Output the [X, Y] coordinate of the center of the cell containing the given text.  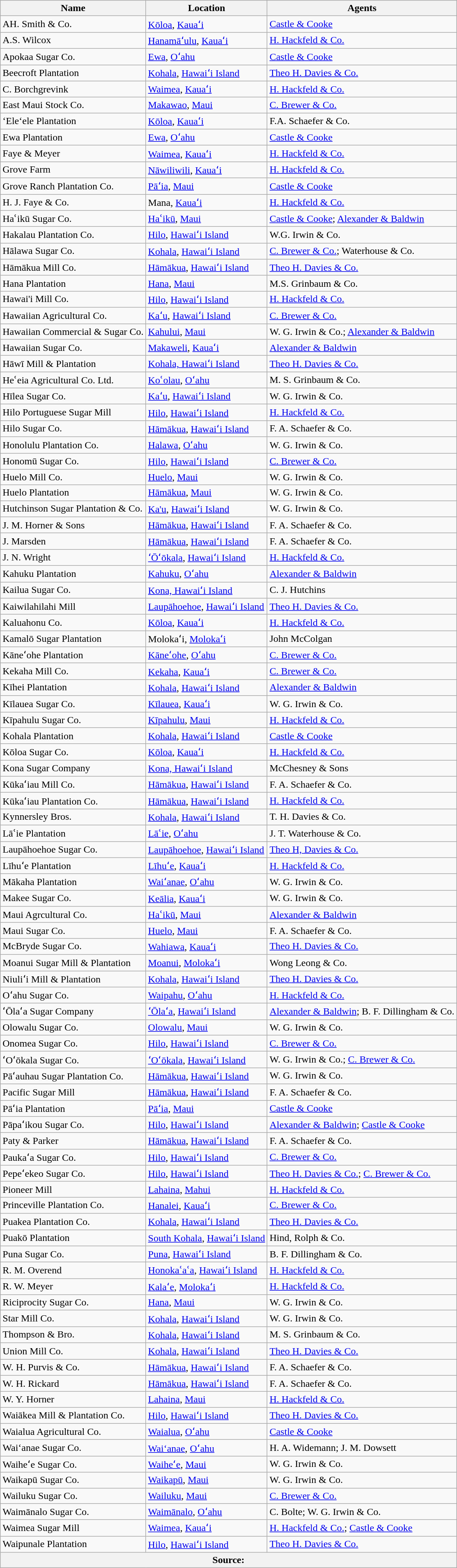
Star Mill Co. [73, 1319]
Theo H, Davies & Co. [362, 850]
Makawao, Maui [207, 105]
Paukaʻa Sugar Co. [73, 1157]
Līhuʻe, Kauaʻi [207, 866]
J. M. Horner & Sons [73, 525]
Hakalau Plantation Co. [73, 235]
Honolulu Plantation Co. [73, 445]
Niuliʻi Mill & Plantation [73, 979]
ʻŌlaʻa, Hawaiʻi Island [207, 1012]
ʻOʻōkala, Hawaiʻi Island [207, 1060]
Kāneʻohe, Oʻahu [207, 655]
Hind, Rolph & Co. [362, 1238]
Waiākea Mill & Plantation Co. [73, 1416]
Hanalei, Kauaʻi [207, 1205]
Wai‘anae Sugar Co. [73, 1448]
‘Ele‘ele Plantation [73, 121]
Kahului, Maui [207, 332]
C. J. Hutchins [362, 590]
Wong Leong & Co. [362, 963]
Wai‘anae, Oʻahu [207, 1448]
ʻOʻōkala Sugar Co. [73, 1060]
Kīhei Plantation [73, 687]
J. T. Waterhouse & Co. [362, 833]
Hīlea Sugar Co. [73, 396]
Kūkaʻiau Mill Co. [73, 784]
Lahaina, Maui [207, 1400]
B. F. Dillingham & Co. [362, 1254]
Lāՙie Plantation [73, 833]
Pacific Sugar Mill [73, 1092]
Grove Farm [73, 170]
Waiʻanae, Oʻahu [207, 882]
Waimānalo, Oʻahu [207, 1512]
H. J. Faye & Co. [73, 202]
Honokaՙaՙa, Hawaiʻi Island [207, 1271]
Hāwī Mill & Plantation [73, 364]
Hilo Sugar Co. [73, 429]
Waialua Agricultural Co. [73, 1432]
C. Borchgrevink [73, 89]
Alexander & Baldwin; Castle & Cooke [362, 1125]
Puna Sugar Co. [73, 1254]
Maui Sugar Co. [73, 930]
AH. Smith & Co. [73, 24]
W. G. Irwin & Co.; Alexander & Baldwin [362, 332]
Waimea Sugar Mill [73, 1528]
Kynnersley Bros. [73, 817]
Kāneʻohe Plantation [73, 655]
Paty & Parker [73, 1141]
Beecroft Plantation [73, 73]
W. H. Rickard [73, 1384]
Kekaha Mill Co. [73, 671]
Makee Sugar Co. [73, 898]
McBryde Sugar Co. [73, 946]
Pepeʻekeo Sugar Co. [73, 1174]
Kūkaʻiau Plantation Co. [73, 801]
Moanui, Molokaʻi [207, 963]
A.S. Wilcox [73, 40]
Waimānalo Sugar Co. [73, 1512]
Waiheʻe Sugar Co. [73, 1464]
Kaiwilahilahi Mill [73, 606]
Waipahu, Oʻahu [207, 995]
Puakea Plantation Co. [73, 1222]
C. Bolte; W. G. Irwin & Co. [362, 1512]
R. W. Meyer [73, 1287]
Maui Agrcultural Co. [73, 915]
Hana Plantation [73, 283]
Honomū Sugar Co. [73, 461]
Waialua, Oʻahu [207, 1432]
Kamalō Sugar Plantation [73, 639]
W.G. Irwin & Co. [362, 235]
Kaluahonu Co. [73, 623]
Grove Ranch Plantation Co. [73, 186]
Theo H. Davies & Co.; C. Brewer & Co. [362, 1174]
Laupāhoehoe Sugar Co. [73, 850]
Olowalu, Maui [207, 1027]
Puakō Plantation [73, 1238]
John McColgan [362, 639]
Kīpahulu, Maui [207, 719]
Hawaiian Commercial & Sugar Co. [73, 332]
Kōloa Sugar Co. [73, 752]
Makaweli, Kauaʻi [207, 348]
Kona Sugar Company [73, 768]
M.S. Grinbaum & Co. [362, 283]
W. H. Purvis & Co. [73, 1367]
Ewa Plantation [73, 137]
H. A. Widemann; J. M. Dowsett [362, 1448]
Hutchinson Sugar Plantation & Co. [73, 509]
Wailuku, Maui [207, 1496]
Hāmākua, Maui [207, 493]
J. Marsden [73, 541]
Kahuku, Oʻahu [207, 574]
W. Y. Horner [73, 1400]
Kailua Sugar Co. [73, 590]
Princeville Plantation Co. [73, 1205]
Keālia, Kauaʻi [207, 898]
C. Brewer & Co.; Waterhouse & Co. [362, 251]
F.A. Schaefer & Co. [362, 121]
Kīlauea, Kauaʻi [207, 704]
R. M. Overend [73, 1271]
Koՙolau, Oʻahu [207, 380]
Waikapū, Maui [207, 1480]
Name [73, 8]
Ka'u, Hawaiʻi Island [207, 509]
Moanui Sugar Mill & Plantation [73, 963]
H. Hackfeld & Co.; Castle & Cooke [362, 1528]
Līhuʻe Plantation [73, 866]
Castle & Cooke; Alexander & Baldwin [362, 219]
Kahuku Plantation [73, 574]
Hawaiian Sugar Co. [73, 348]
Union Mill Co. [73, 1351]
Location [207, 8]
East Maui Stock Co. [73, 105]
Oʻahu Sugar Co. [73, 995]
Waiheʻe, Maui [207, 1464]
Kīlauea Sugar Co. [73, 704]
Nāwiliwili, Kauaʻi [207, 170]
Hālawa Sugar Co. [73, 251]
Alexander & Baldwin; B. F. Dillingham & Co. [362, 1012]
Hawaiian Agricultural Co. [73, 316]
McChesney & Sons [362, 768]
Waipunale Plantation [73, 1544]
Olowalu Sugar Co. [73, 1027]
J. N. Wright [73, 558]
Agents [362, 8]
Puna, Hawaiʻi Island [207, 1254]
Kohala Plantation [73, 736]
Onomea Sugar Co. [73, 1043]
Waikapū Sugar Co. [73, 1480]
Molokaʻi, Molokaʻi [207, 639]
Halawa, Oʻahu [207, 445]
Apokaa Sugar Co. [73, 57]
Hilo Portuguese Sugar Mill [73, 413]
Wahiawa, Kauaʻi [207, 946]
Faye & Meyer [73, 154]
Huelo Plantation [73, 493]
ʻŌlaʻa Sugar Company [73, 1012]
Riciprocity Sugar Co. [73, 1303]
South Kohala, Hawaiʻi Island [207, 1238]
Thompson & Bro. [73, 1335]
W. G. Irwin & Co.; C. Brewer & Co. [362, 1060]
T. H. Davies & Co. [362, 817]
Hāmākua Mill Co. [73, 267]
Hanamāʻulu, Kauaʻi [207, 40]
Heՙeia Agricultural Co. Ltd. [73, 380]
Pāʻia Plantation [73, 1109]
Lāՙie, Oʻahu [207, 833]
Kīpahulu Sugar Co. [73, 719]
Mana, Kauaʻi [207, 202]
Haՙikū Sugar Co. [73, 219]
Pioneer Mill [73, 1189]
Pāʻauhau Sugar Plantation Co. [73, 1076]
Pāpaʻikou Sugar Co. [73, 1125]
Wailuku Sugar Co. [73, 1496]
Huelo Mill Co. [73, 477]
ʻŌʻōkala, Hawaiʻi Island [207, 558]
Kekaha, Kauaʻi [207, 671]
Mākaha Plantation [73, 882]
Kalaʻe, Molokaʻi [207, 1287]
Lahaina, Mahui [207, 1189]
Hawai'i Mill Co. [73, 299]
Source: [228, 1560]
